Identify which cell holds the provided text, then report its [X, Y] central coordinate. 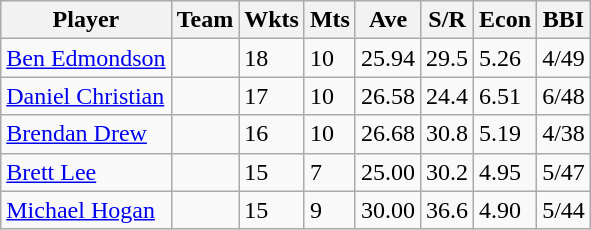
4.90 [506, 210]
6/48 [564, 96]
Michael Hogan [86, 210]
25.94 [388, 58]
5/44 [564, 210]
26.68 [388, 134]
Wkts [272, 20]
5/47 [564, 172]
17 [272, 96]
Player [86, 20]
5.26 [506, 58]
Mts [330, 20]
18 [272, 58]
16 [272, 134]
Brendan Drew [86, 134]
9 [330, 210]
6.51 [506, 96]
4/38 [564, 134]
30.2 [448, 172]
BBI [564, 20]
24.4 [448, 96]
Team [205, 20]
5.19 [506, 134]
36.6 [448, 210]
4/49 [564, 58]
30.8 [448, 134]
30.00 [388, 210]
Ave [388, 20]
S/R [448, 20]
Daniel Christian [86, 96]
29.5 [448, 58]
7 [330, 172]
Brett Lee [86, 172]
Econ [506, 20]
25.00 [388, 172]
26.58 [388, 96]
4.95 [506, 172]
Ben Edmondson [86, 58]
